Return the (X, Y) coordinate for the center point of the cell that contains the specified text.  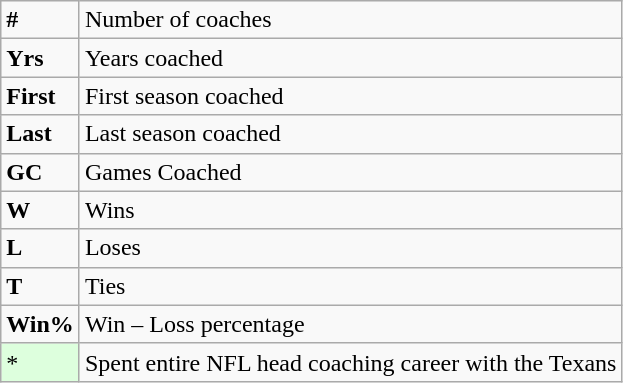
Win – Loss percentage (350, 324)
Last season coached (350, 134)
Last (40, 134)
Wins (350, 210)
First (40, 96)
Number of coaches (350, 20)
* (40, 362)
First season coached (350, 96)
Ties (350, 286)
L (40, 248)
Years coached (350, 58)
Spent entire NFL head coaching career with the Texans (350, 362)
GC (40, 172)
Loses (350, 248)
W (40, 210)
# (40, 20)
T (40, 286)
Games Coached (350, 172)
Win% (40, 324)
Yrs (40, 58)
